Pinpoint the cell where the given text exists, returning its (X, Y) midpoint coordinate. 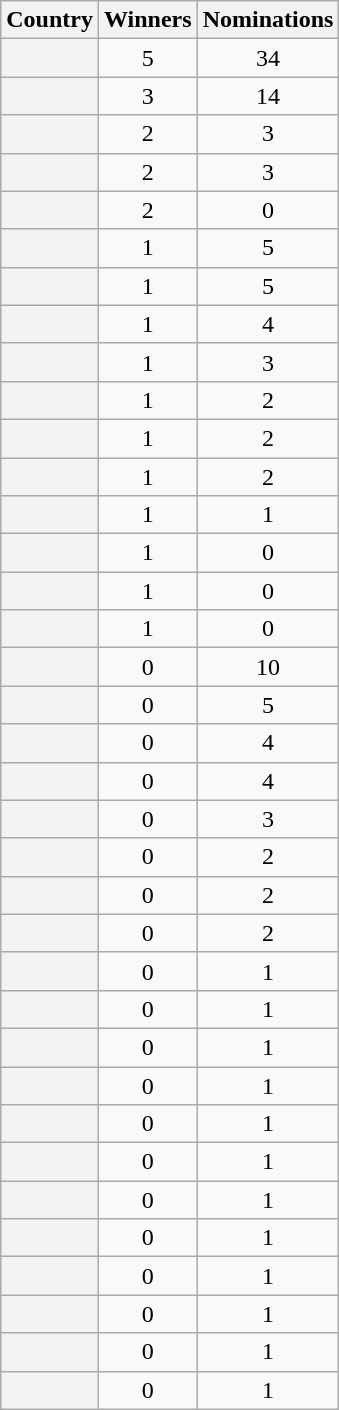
Nominations (268, 20)
Winners (148, 20)
34 (268, 58)
10 (268, 667)
14 (268, 96)
Country (50, 20)
